Provide the (x, y) coordinate of the cell's center where the given text is located.  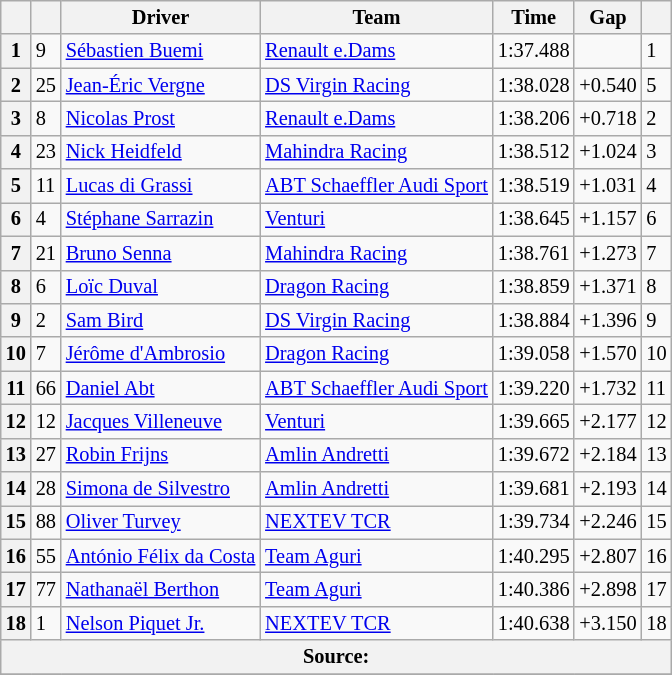
25 (46, 85)
Nathanaël Berthon (160, 589)
Source: (336, 657)
+1.031 (608, 186)
1:39.220 (534, 388)
+2.184 (608, 455)
1:39.058 (534, 354)
Stéphane Sarrazin (160, 219)
1:39.734 (534, 522)
+1.273 (608, 253)
Lucas di Grassi (160, 186)
23 (46, 152)
+1.732 (608, 388)
+1.570 (608, 354)
1:40.386 (534, 589)
1:38.028 (534, 85)
Jacques Villeneuve (160, 421)
Nicolas Prost (160, 118)
27 (46, 455)
+2.807 (608, 556)
+1.371 (608, 287)
Nick Heidfeld (160, 152)
1:38.519 (534, 186)
+2.177 (608, 421)
+1.157 (608, 219)
+2.193 (608, 489)
+3.150 (608, 623)
Jérôme d'Ambrosio (160, 354)
1:39.681 (534, 489)
+1.396 (608, 320)
Daniel Abt (160, 388)
Time (534, 17)
Simona de Silvestro (160, 489)
66 (46, 388)
+2.246 (608, 522)
1:39.672 (534, 455)
Sébastien Buemi (160, 51)
António Félix da Costa (160, 556)
1:38.206 (534, 118)
+0.540 (608, 85)
Loïc Duval (160, 287)
Oliver Turvey (160, 522)
1:38.645 (534, 219)
Nelson Piquet Jr. (160, 623)
Gap (608, 17)
1:38.884 (534, 320)
Bruno Senna (160, 253)
1:37.488 (534, 51)
Driver (160, 17)
Jean-Éric Vergne (160, 85)
+1.024 (608, 152)
1:39.665 (534, 421)
1:38.761 (534, 253)
1:40.295 (534, 556)
Team (376, 17)
88 (46, 522)
+2.898 (608, 589)
1:38.512 (534, 152)
Robin Frijns (160, 455)
1:38.859 (534, 287)
Sam Bird (160, 320)
1:40.638 (534, 623)
28 (46, 489)
55 (46, 556)
21 (46, 253)
+0.718 (608, 118)
77 (46, 589)
